Capture the cell that displays the provided text and extract its [x, y] central coordinate. 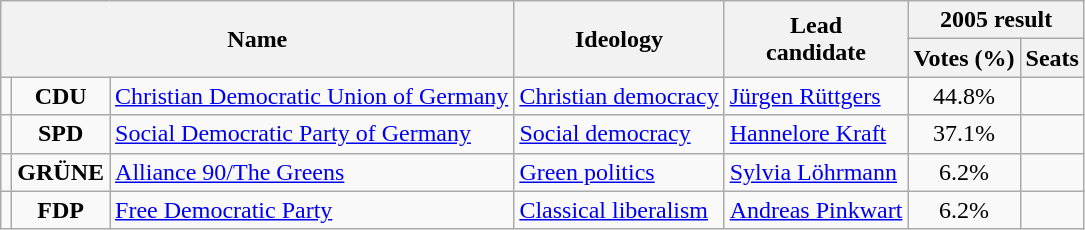
FDP [61, 210]
Social Democratic Party of Germany [312, 134]
CDU [61, 96]
Votes (%) [964, 58]
Alliance 90/The Greens [312, 172]
Free Democratic Party [312, 210]
Classical liberalism [619, 210]
Seats [1052, 58]
Christian Democratic Union of Germany [312, 96]
Leadcandidate [816, 39]
Andreas Pinkwart [816, 210]
Sylvia Löhrmann [816, 172]
Jürgen Rüttgers [816, 96]
37.1% [964, 134]
44.8% [964, 96]
Ideology [619, 39]
SPD [61, 134]
Social democracy [619, 134]
Christian democracy [619, 96]
Hannelore Kraft [816, 134]
Green politics [619, 172]
2005 result [996, 20]
Name [258, 39]
GRÜNE [61, 172]
